Search for the cell housing the specified text and yield its (X, Y) center coordinate. 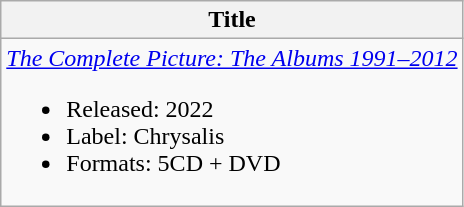
The Complete Picture: The Albums 1991–2012Released: 2022Label: ChrysalisFormats: 5CD + DVD (232, 122)
Title (232, 20)
